Detect which cell encompasses the target text, then output its (x, y) center coordinate. 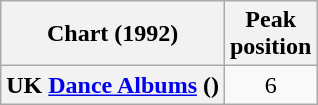
UK Dance Albums () (113, 85)
6 (270, 85)
Chart (1992) (113, 34)
Peakposition (270, 34)
